For the text-containing cell, return its midpoint in (x, y) coordinate format. 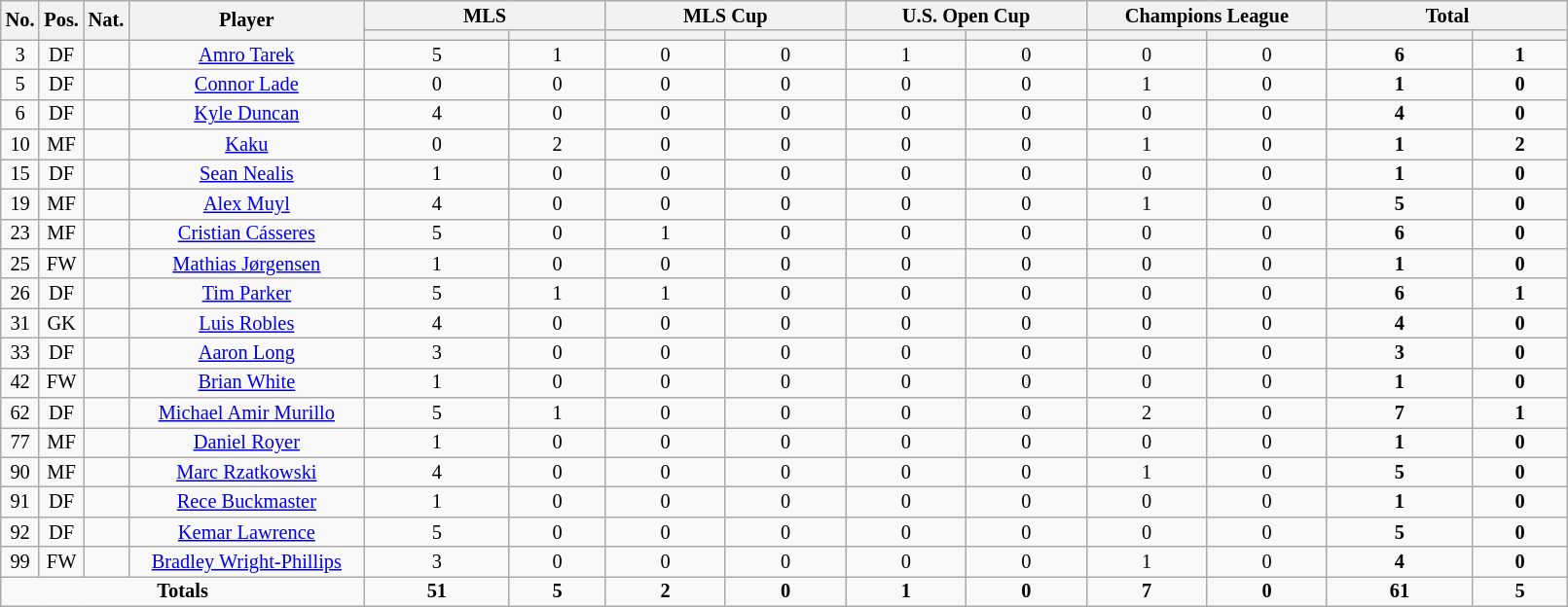
Mathias Jørgensen (246, 263)
Pos. (60, 19)
Total (1446, 16)
92 (20, 531)
Kyle Duncan (246, 115)
Tim Parker (246, 294)
33 (20, 352)
GK (60, 323)
25 (20, 263)
62 (20, 412)
Daniel Royer (246, 442)
26 (20, 294)
Luis Robles (246, 323)
MLS Cup (726, 16)
Michael Amir Murillo (246, 412)
42 (20, 383)
99 (20, 562)
77 (20, 442)
Kemar Lawrence (246, 531)
90 (20, 473)
91 (20, 502)
51 (436, 591)
19 (20, 204)
Totals (183, 591)
Aaron Long (246, 352)
Rece Buckmaster (246, 502)
No. (20, 19)
23 (20, 233)
Marc Rzatkowski (246, 473)
15 (20, 173)
61 (1400, 591)
Bradley Wright-Phillips (246, 562)
Connor Lade (246, 84)
Alex Muyl (246, 204)
Brian White (246, 383)
U.S. Open Cup (966, 16)
Amro Tarek (246, 54)
Cristian Cásseres (246, 233)
MLS (485, 16)
Player (246, 19)
Kaku (246, 144)
Champions League (1207, 16)
Sean Nealis (246, 173)
Nat. (106, 19)
10 (20, 144)
31 (20, 323)
